Extract the [X, Y] coordinate from the center of the cell holding the provided text.  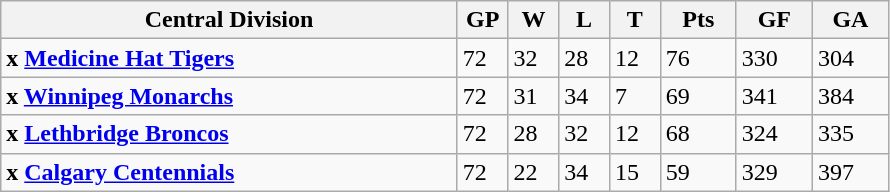
31 [534, 96]
Central Division [230, 20]
T [634, 20]
59 [698, 172]
Pts [698, 20]
68 [698, 134]
341 [774, 96]
324 [774, 134]
GF [774, 20]
330 [774, 58]
GP [482, 20]
329 [774, 172]
15 [634, 172]
W [534, 20]
76 [698, 58]
69 [698, 96]
x Calgary Centennials [230, 172]
x Lethbridge Broncos [230, 134]
335 [850, 134]
384 [850, 96]
7 [634, 96]
GA [850, 20]
L [584, 20]
304 [850, 58]
x Medicine Hat Tigers [230, 58]
22 [534, 172]
397 [850, 172]
x Winnipeg Monarchs [230, 96]
